Return (x, y) of the center of cell containing provided text 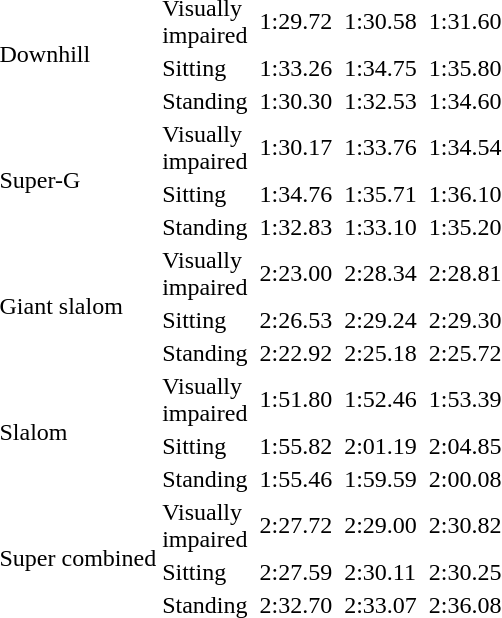
2:29.00 (381, 526)
2:01.19 (381, 446)
1:34.76 (296, 194)
1:30.30 (296, 101)
2:29.24 (381, 320)
1:33.76 (381, 148)
2:30.11 (381, 572)
2:23.00 (296, 274)
1:35.71 (381, 194)
1:34.75 (381, 68)
1:55.46 (296, 479)
1:55.82 (296, 446)
2:27.72 (296, 526)
1:32.53 (381, 101)
1:59.59 (381, 479)
1:33.26 (296, 68)
1:32.83 (296, 227)
2:28.34 (381, 274)
1:33.10 (381, 227)
2:25.18 (381, 353)
1:52.46 (381, 400)
1:51.80 (296, 400)
2:22.92 (296, 353)
2:27.59 (296, 572)
1:30.17 (296, 148)
2:26.53 (296, 320)
